From the cell containing the given text, extract its center point as [X, Y] coordinate. 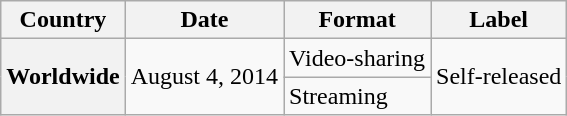
Self-released [498, 77]
Format [358, 20]
Label [498, 20]
Date [204, 20]
Video-sharing [358, 58]
Country [63, 20]
Worldwide [63, 77]
Streaming [358, 96]
August 4, 2014 [204, 77]
